Pinpoint the cell where the given text exists, returning its [x, y] midpoint coordinate. 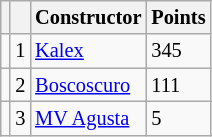
345 [178, 51]
Boscoscuro [88, 85]
3 [20, 118]
Points [178, 17]
Constructor [88, 17]
Kalex [88, 51]
5 [178, 118]
111 [178, 85]
MV Agusta [88, 118]
2 [20, 85]
1 [20, 51]
